Determine the (x, y) coordinate at the center of the cell enclosing the given text.  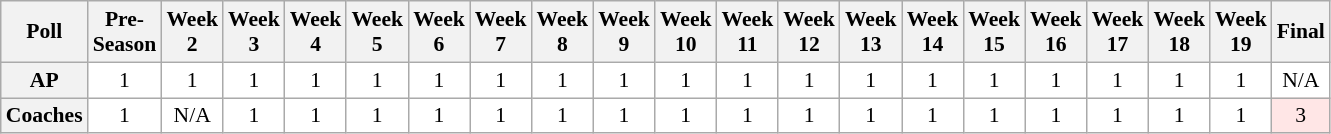
Week19 (1241, 32)
Week3 (254, 32)
Coaches (44, 116)
3 (1301, 116)
Week6 (439, 32)
Week5 (377, 32)
Poll (44, 32)
Week14 (933, 32)
Week15 (994, 32)
Pre-Season (125, 32)
Week4 (316, 32)
Week10 (686, 32)
Week8 (562, 32)
Week9 (624, 32)
AP (44, 80)
Final (1301, 32)
Week2 (192, 32)
Week16 (1056, 32)
Week17 (1118, 32)
Week13 (871, 32)
Week11 (748, 32)
Week18 (1179, 32)
Week7 (501, 32)
Week12 (809, 32)
